Provide the (x, y) coordinate of the cell's center where the given text is located.  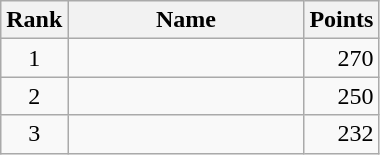
232 (342, 134)
270 (342, 58)
Points (342, 20)
3 (34, 134)
Rank (34, 20)
Name (186, 20)
2 (34, 96)
1 (34, 58)
250 (342, 96)
